Extract the [X, Y] coordinate from the center of the cell holding the provided text.  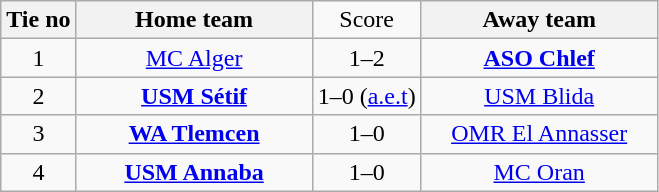
Tie no [38, 20]
2 [38, 96]
Score [366, 20]
1 [38, 58]
OMR El Annasser [539, 134]
3 [38, 134]
MC Alger [194, 58]
USM Annaba [194, 172]
Home team [194, 20]
USM Blida [539, 96]
ASO Chlef [539, 58]
4 [38, 172]
USM Sétif [194, 96]
1–0 (a.e.t) [366, 96]
MC Oran [539, 172]
Away team [539, 20]
1–2 [366, 58]
WA Tlemcen [194, 134]
